Locate the cell with the specified text and output its [x, y] center coordinate. 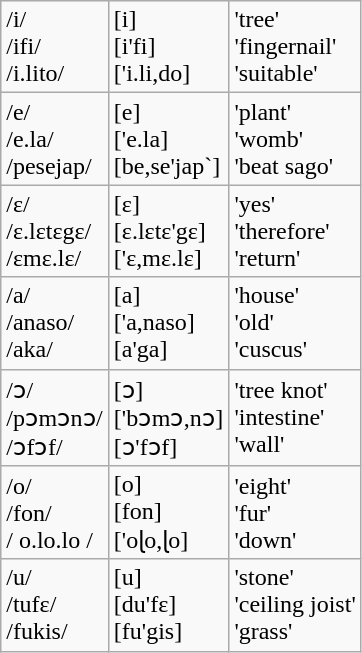
[o][fon]['oɭo,ɭo] [168, 513]
/i//ifi//i.lito/ [55, 47]
'yes''therefore''return' [295, 231]
'tree''fingernail''suitable' [295, 47]
'plant''womb''beat sago' [295, 139]
[ε][ε.lεtε'gε]['ε,mε.lε] [168, 231]
/a//anaso//aka/ [55, 323]
[i][i'fi]['i.li,do] [168, 47]
'stone''ceiling joist''grass' [295, 605]
'house''old''cuscus' [295, 323]
/e//e.la//pesejap/ [55, 139]
/u//tufε//fukis/ [55, 605]
'eight''fur''down' [295, 513]
/ɔ//pɔmɔnɔ//ɔfɔf/ [55, 418]
[ɔ]['bɔmɔ,nɔ][ɔ'fɔf] [168, 418]
[e]['e.la][be,se'jap`] [168, 139]
/ε//ε.lεtεgε//εmε.lε/ [55, 231]
[u][du'fε][fu'gis] [168, 605]
[a]['a,naso][a'ga] [168, 323]
/o//fon// o.lo.lo / [55, 513]
'tree knot''intestine''wall' [295, 418]
